Find where the given text appears and provide that cell's center as (x, y) coordinate. 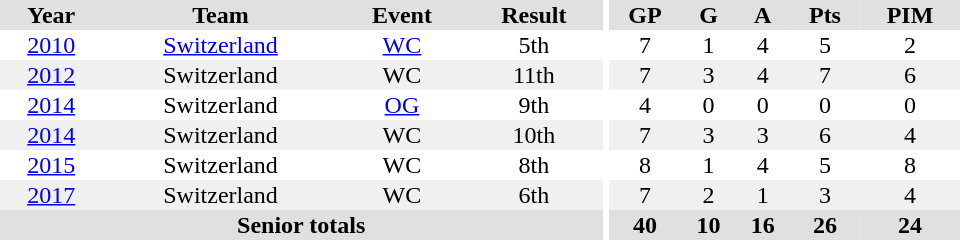
2012 (51, 75)
G (708, 15)
Senior totals (301, 225)
GP (644, 15)
Team (220, 15)
16 (763, 225)
10th (534, 135)
8th (534, 165)
11th (534, 75)
6th (534, 195)
40 (644, 225)
26 (825, 225)
5th (534, 45)
Event (402, 15)
2010 (51, 45)
10 (708, 225)
Result (534, 15)
Pts (825, 15)
Year (51, 15)
9th (534, 105)
2017 (51, 195)
24 (910, 225)
2015 (51, 165)
PIM (910, 15)
A (763, 15)
OG (402, 105)
